Search for the cell housing the specified text and yield its [X, Y] center coordinate. 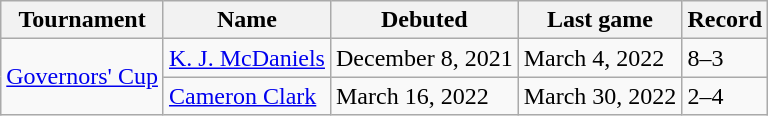
Record [725, 20]
Tournament [82, 20]
Last game [600, 20]
Governors' Cup [82, 77]
8–3 [725, 58]
Debuted [424, 20]
Cameron Clark [246, 96]
Name [246, 20]
K. J. McDaniels [246, 58]
2–4 [725, 96]
December 8, 2021 [424, 58]
March 30, 2022 [600, 96]
March 4, 2022 [600, 58]
March 16, 2022 [424, 96]
